Determine the [x, y] coordinate at the center of the cell enclosing the given text.  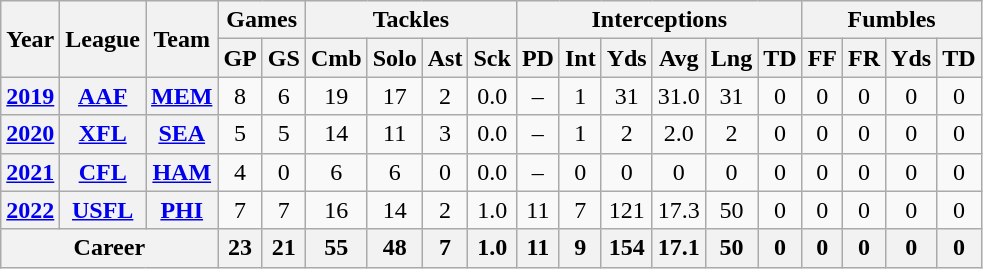
Team [182, 39]
3 [445, 134]
Avg [678, 58]
Ast [445, 58]
154 [626, 248]
16 [336, 210]
FF [822, 58]
2020 [30, 134]
8 [240, 96]
Games [262, 20]
17.1 [678, 248]
2019 [30, 96]
SEA [182, 134]
HAM [182, 172]
9 [580, 248]
CFL [103, 172]
2021 [30, 172]
2.0 [678, 134]
PD [538, 58]
GP [240, 58]
23 [240, 248]
Cmb [336, 58]
FR [864, 58]
MEM [182, 96]
Lng [731, 58]
48 [394, 248]
55 [336, 248]
AAF [103, 96]
Sck [492, 58]
17.3 [678, 210]
121 [626, 210]
XFL [103, 134]
31.0 [678, 96]
Year [30, 39]
2022 [30, 210]
Interceptions [659, 20]
PHI [182, 210]
19 [336, 96]
Career [110, 248]
4 [240, 172]
League [103, 39]
Tackles [410, 20]
Solo [394, 58]
Int [580, 58]
GS [284, 58]
Fumbles [892, 20]
USFL [103, 210]
17 [394, 96]
21 [284, 248]
